Output the (X, Y) coordinate of the center of the cell containing the given text.  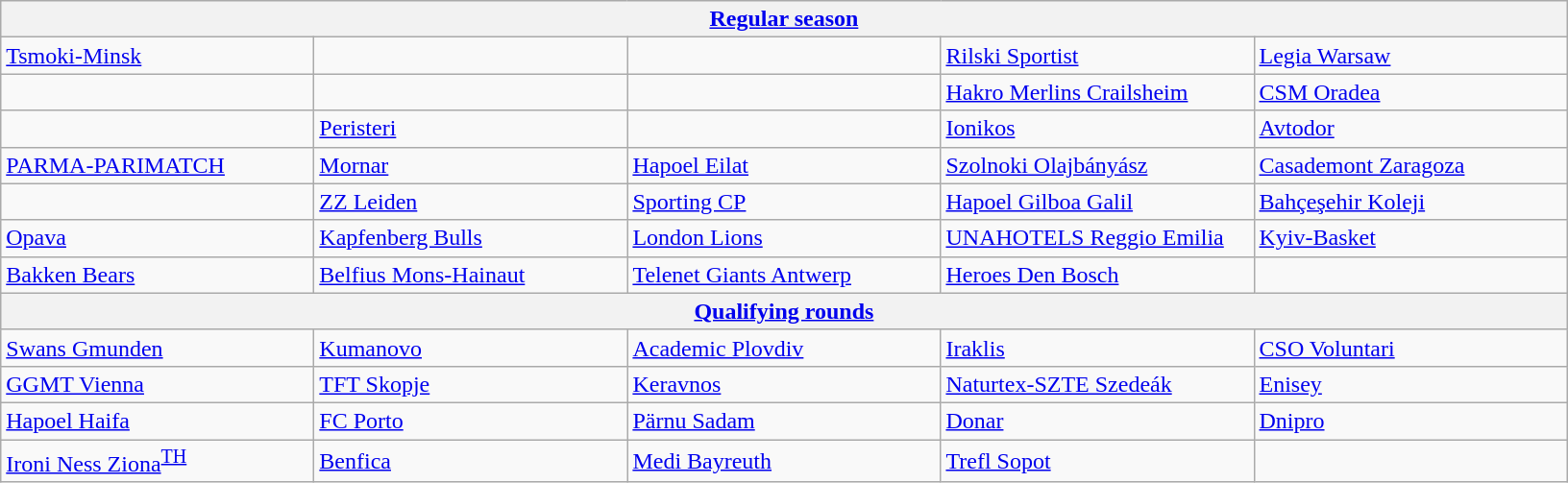
Donar (1097, 421)
Keravnos (784, 384)
Academic Plovdiv (784, 348)
Ionikos (1097, 129)
Bakken Bears (158, 275)
ZZ Leiden (471, 202)
Sporting CP (784, 202)
Opava (158, 238)
Rilski Sportist (1097, 56)
Hapoel Eilat (784, 165)
Kapfenberg Bulls (471, 238)
Qualifying rounds (784, 311)
Peristeri (471, 129)
Legia Warsaw (1410, 56)
Ironi Ness ZionaTH (158, 461)
Trefl Sopot (1097, 461)
Bahçeşehir Koleji (1410, 202)
FC Porto (471, 421)
CSO Voluntari (1410, 348)
Iraklis (1097, 348)
UNAHOTELS Reggio Emilia (1097, 238)
CSM Oradea (1410, 92)
Benfica (471, 461)
Naturtex-SZTE Szedeák (1097, 384)
Casademont Zaragoza (1410, 165)
Belfius Mons-Hainaut (471, 275)
PARMA-PARIMATCH (158, 165)
Medi Bayreuth (784, 461)
London Lions (784, 238)
Kumanovo (471, 348)
TFT Skopje (471, 384)
Avtodor (1410, 129)
GGMT Vienna (158, 384)
Swans Gmunden (158, 348)
Szolnoki Olajbányász (1097, 165)
Heroes Den Bosch (1097, 275)
Telenet Giants Antwerp (784, 275)
Enisey (1410, 384)
Hapoel Gilboa Galil (1097, 202)
Kyiv-Basket (1410, 238)
Hapoel Haifa (158, 421)
Dnipro (1410, 421)
Hakro Merlins Crailsheim (1097, 92)
Mornar (471, 165)
Tsmoki-Minsk (158, 56)
Pärnu Sadam (784, 421)
Regular season (784, 19)
